Find where the given text appears and provide that cell's center as (X, Y) coordinate. 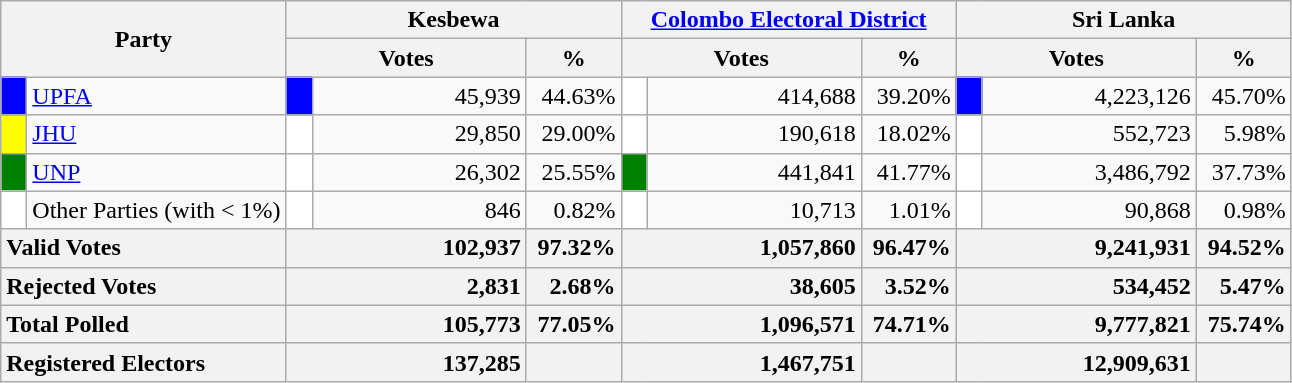
29,850 (419, 134)
10,713 (754, 210)
12,909,631 (1076, 362)
9,777,821 (1076, 324)
5.47% (1244, 286)
441,841 (754, 172)
74.71% (908, 324)
3.52% (908, 286)
45,939 (419, 96)
75.74% (1244, 324)
105,773 (406, 324)
552,723 (1089, 134)
4,223,126 (1089, 96)
Total Polled (144, 324)
25.55% (574, 172)
3,486,792 (1089, 172)
0.98% (1244, 210)
414,688 (754, 96)
JHU (156, 134)
37.73% (1244, 172)
90,868 (1089, 210)
Colombo Electoral District (788, 20)
41.77% (908, 172)
1.01% (908, 210)
44.63% (574, 96)
UPFA (156, 96)
97.32% (574, 248)
Kesbewa (454, 20)
846 (419, 210)
96.47% (908, 248)
Other Parties (with < 1%) (156, 210)
137,285 (406, 362)
190,618 (754, 134)
77.05% (574, 324)
0.82% (574, 210)
1,057,860 (741, 248)
9,241,931 (1076, 248)
Valid Votes (144, 248)
Rejected Votes (144, 286)
Party (144, 39)
29.00% (574, 134)
2,831 (406, 286)
39.20% (908, 96)
UNP (156, 172)
2.68% (574, 286)
Registered Electors (144, 362)
26,302 (419, 172)
102,937 (406, 248)
534,452 (1076, 286)
Sri Lanka (1124, 20)
1,467,751 (741, 362)
5.98% (1244, 134)
18.02% (908, 134)
1,096,571 (741, 324)
94.52% (1244, 248)
38,605 (741, 286)
45.70% (1244, 96)
